Search for the cell housing the specified text and yield its (X, Y) center coordinate. 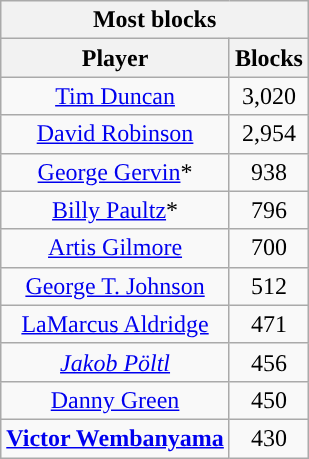
512 (268, 286)
Danny Green (116, 400)
David Robinson (116, 134)
2,954 (268, 134)
471 (268, 324)
796 (268, 210)
George Gervin* (116, 172)
Billy Paultz* (116, 210)
Victor Wembanyama (116, 438)
456 (268, 362)
Player (116, 58)
Tim Duncan (116, 96)
3,020 (268, 96)
Blocks (268, 58)
430 (268, 438)
700 (268, 248)
450 (268, 400)
LaMarcus Aldridge (116, 324)
Most blocks (155, 20)
Jakob Pöltl (116, 362)
George T. Johnson (116, 286)
938 (268, 172)
Artis Gilmore (116, 248)
